Identify which cell holds the provided text, then report its [x, y] central coordinate. 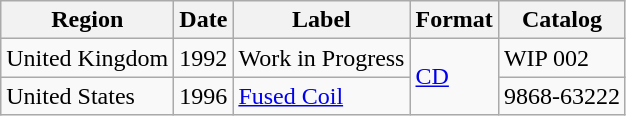
9868-63222 [562, 96]
1996 [204, 96]
Region [88, 20]
1992 [204, 58]
United Kingdom [88, 58]
Format [454, 20]
Catalog [562, 20]
Label [322, 20]
WIP 002 [562, 58]
Work in Progress [322, 58]
United States [88, 96]
CD [454, 77]
Date [204, 20]
Fused Coil [322, 96]
